Determine the (X, Y) coordinate at the center of the cell enclosing the given text.  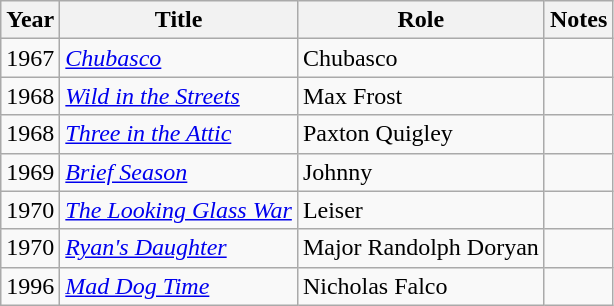
Johnny (420, 172)
Role (420, 20)
The Looking Glass War (179, 210)
1996 (30, 286)
Mad Dog Time (179, 286)
Nicholas Falco (420, 286)
Wild in the Streets (179, 96)
Three in the Attic (179, 134)
Max Frost (420, 96)
1967 (30, 58)
Title (179, 20)
Major Randolph Doryan (420, 248)
1969 (30, 172)
Paxton Quigley (420, 134)
Notes (578, 20)
Ryan's Daughter (179, 248)
Brief Season (179, 172)
Year (30, 20)
Leiser (420, 210)
